Output the (x, y) coordinate of the center of the cell containing the given text.  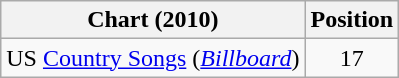
17 (352, 58)
US Country Songs (Billboard) (153, 58)
Chart (2010) (153, 20)
Position (352, 20)
